Pinpoint the cell where the given text exists, returning its [x, y] midpoint coordinate. 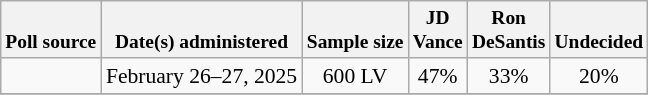
February 26–27, 2025 [202, 76]
33% [508, 76]
47% [438, 76]
Date(s) administered [202, 30]
Sample size [355, 30]
Poll source [51, 30]
600 LV [355, 76]
JDVance [438, 30]
Undecided [599, 30]
20% [599, 76]
RonDeSantis [508, 30]
